Extract the [X, Y] coordinate from the center of the cell holding the provided text.  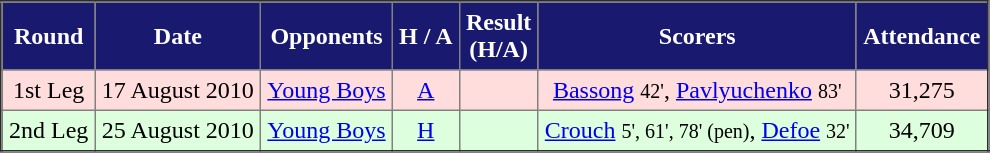
Opponents [327, 36]
31,275 [922, 90]
H / A [426, 36]
17 August 2010 [178, 90]
1st Leg [49, 90]
Bassong 42', Pavlyuchenko 83' [697, 90]
Attendance [922, 36]
Date [178, 36]
25 August 2010 [178, 130]
Round [49, 36]
34,709 [922, 130]
2nd Leg [49, 130]
H [426, 130]
Result (H/A) [498, 36]
Scorers [697, 36]
A [426, 90]
Crouch 5', 61', 78' (pen), Defoe 32' [697, 130]
